Extract the (X, Y) coordinate from the center of the cell holding the provided text.  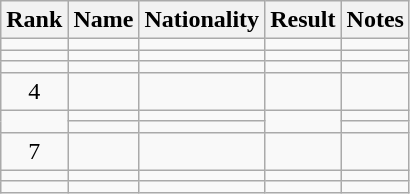
4 (34, 91)
Rank (34, 20)
Name (104, 20)
Result (303, 20)
Notes (375, 20)
Nationality (202, 20)
7 (34, 151)
